For the text-containing cell, return its midpoint in [x, y] coordinate format. 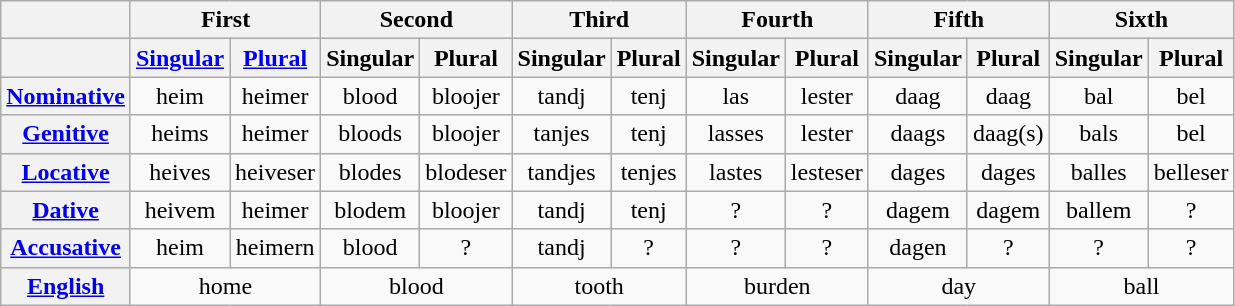
lesteser [826, 172]
ball [1142, 286]
day [958, 286]
tenjes [648, 172]
blodem [370, 210]
bal [1098, 96]
blodes [370, 172]
las [736, 96]
Third [599, 20]
heims [180, 134]
English [66, 286]
blodeser [466, 172]
heimern [276, 248]
heives [180, 172]
heiveser [276, 172]
tanjes [562, 134]
First [225, 20]
home [225, 286]
Sixth [1142, 20]
belleser [1191, 172]
daags [918, 134]
burden [777, 286]
Fourth [777, 20]
Locative [66, 172]
lasses [736, 134]
lastes [736, 172]
Dative [66, 210]
heivem [180, 210]
tandjes [562, 172]
balles [1098, 172]
ballem [1098, 210]
Genitive [66, 134]
Accusative [66, 248]
Second [416, 20]
tooth [599, 286]
Nominative [66, 96]
bloods [370, 134]
bals [1098, 134]
daag(s) [1008, 134]
dagen [918, 248]
Fifth [958, 20]
